Extract the [x, y] coordinate from the center of the cell holding the provided text.  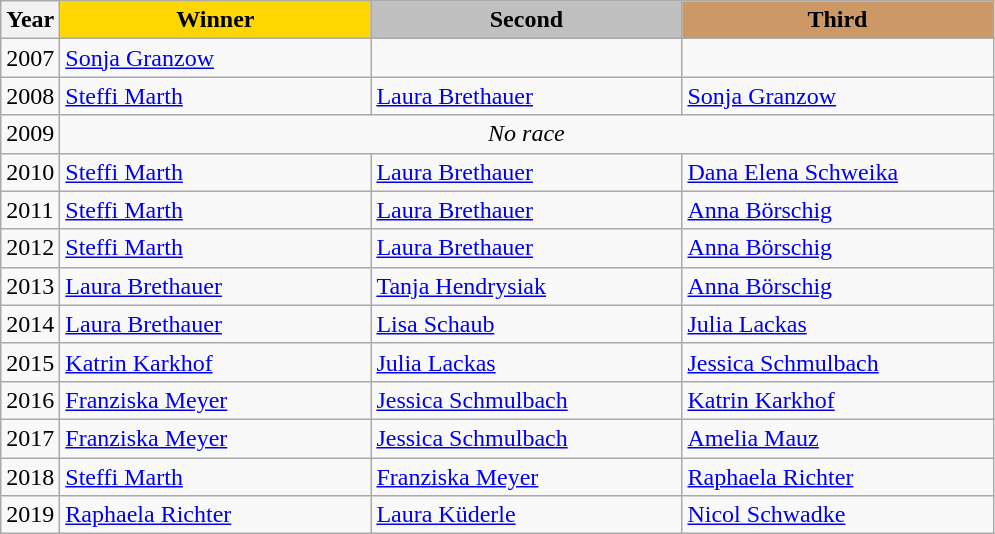
No race [526, 134]
2007 [30, 58]
2010 [30, 172]
Winner [216, 20]
2014 [30, 324]
2015 [30, 362]
Nicol Schwadke [838, 515]
2017 [30, 438]
2012 [30, 248]
Second [526, 20]
Laura Küderle [526, 515]
2016 [30, 400]
2008 [30, 96]
2009 [30, 134]
Lisa Schaub [526, 324]
Third [838, 20]
Dana Elena Schweika [838, 172]
2019 [30, 515]
Year [30, 20]
Tanja Hendrysiak [526, 286]
2011 [30, 210]
2018 [30, 477]
2013 [30, 286]
Amelia Mauz [838, 438]
